Scan for the cell matching the given text and deliver its [x, y] coordinate at center. 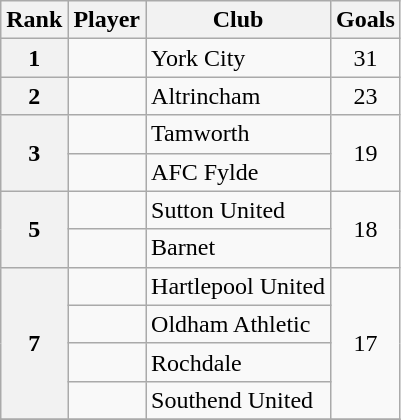
18 [366, 229]
17 [366, 343]
Sutton United [238, 210]
Hartlepool United [238, 286]
Rochdale [238, 362]
23 [366, 96]
Club [238, 20]
Player [107, 20]
Goals [366, 20]
1 [34, 58]
5 [34, 229]
Oldham Athletic [238, 324]
Barnet [238, 248]
AFC Fylde [238, 172]
19 [366, 153]
Tamworth [238, 134]
31 [366, 58]
7 [34, 343]
Rank [34, 20]
3 [34, 153]
Southend United [238, 400]
2 [34, 96]
Altrincham [238, 96]
York City [238, 58]
